Return the (X, Y) coordinate for the center point of the cell that contains the specified text.  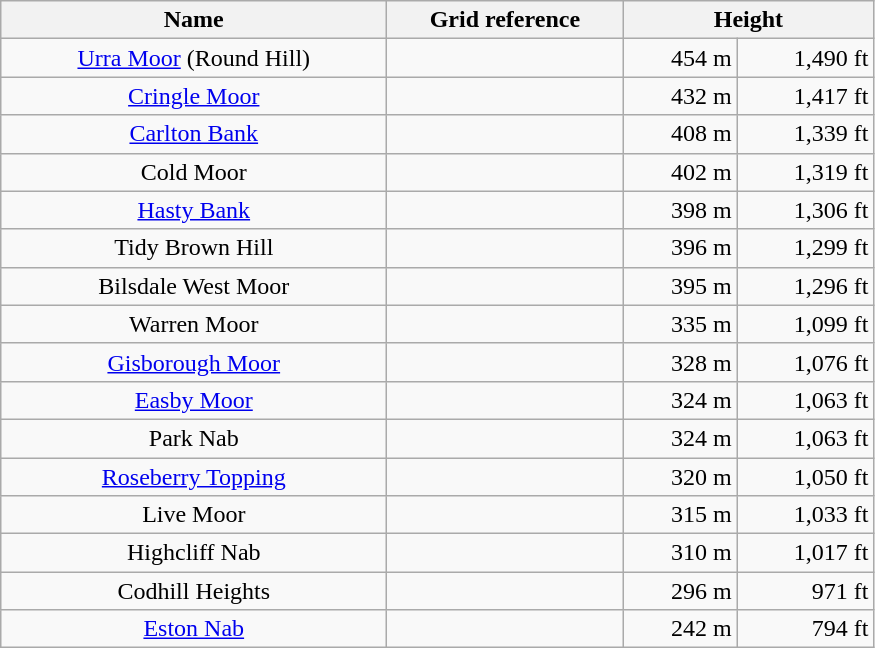
432 m (680, 96)
1,099 ft (806, 324)
1,017 ft (806, 553)
794 ft (806, 629)
Gisborough Moor (194, 362)
328 m (680, 362)
Grid reference (505, 20)
Codhill Heights (194, 591)
1,490 ft (806, 58)
1,319 ft (806, 172)
1,033 ft (806, 515)
Bilsdale West Moor (194, 286)
Easby Moor (194, 400)
Carlton Bank (194, 134)
1,076 ft (806, 362)
1,299 ft (806, 248)
315 m (680, 515)
Roseberry Topping (194, 477)
Eston Nab (194, 629)
Warren Moor (194, 324)
1,296 ft (806, 286)
971 ft (806, 591)
Height (748, 20)
396 m (680, 248)
395 m (680, 286)
Live Moor (194, 515)
320 m (680, 477)
Tidy Brown Hill (194, 248)
408 m (680, 134)
402 m (680, 172)
1,306 ft (806, 210)
Cold Moor (194, 172)
1,417 ft (806, 96)
Park Nab (194, 438)
Hasty Bank (194, 210)
1,050 ft (806, 477)
296 m (680, 591)
242 m (680, 629)
1,339 ft (806, 134)
Urra Moor (Round Hill) (194, 58)
Name (194, 20)
310 m (680, 553)
454 m (680, 58)
335 m (680, 324)
Highcliff Nab (194, 553)
398 m (680, 210)
Cringle Moor (194, 96)
